From the cell containing the given text, extract its center point as (x, y) coordinate. 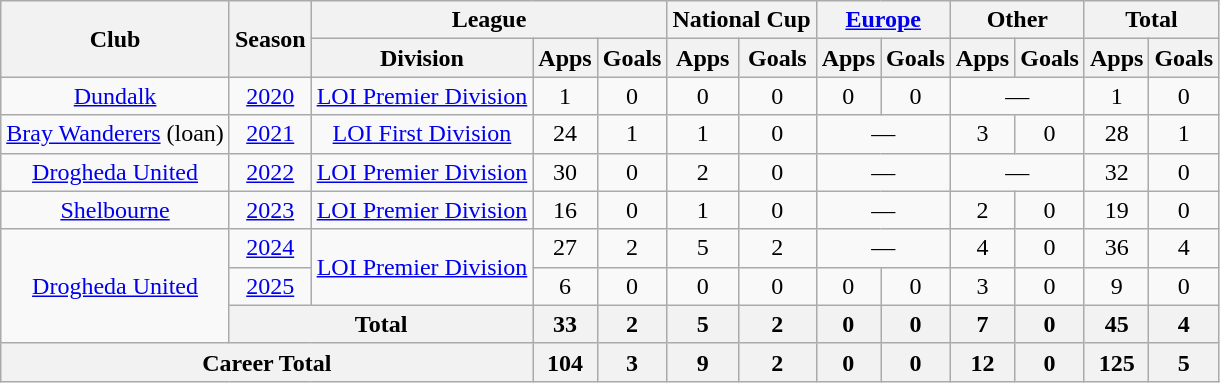
125 (1116, 362)
LOI First Division (422, 134)
Club (116, 39)
Season (270, 39)
Europe (883, 20)
Career Total (267, 362)
2021 (270, 134)
2025 (270, 286)
2024 (270, 248)
Division (422, 58)
Other (1017, 20)
7 (982, 324)
30 (565, 172)
Shelbourne (116, 210)
33 (565, 324)
Dundalk (116, 96)
32 (1116, 172)
2022 (270, 172)
19 (1116, 210)
National Cup (742, 20)
27 (565, 248)
12 (982, 362)
6 (565, 286)
45 (1116, 324)
104 (565, 362)
28 (1116, 134)
16 (565, 210)
Bray Wanderers (loan) (116, 134)
League (489, 20)
24 (565, 134)
2020 (270, 96)
2023 (270, 210)
36 (1116, 248)
